Determine the (x, y) coordinate at the center of the cell enclosing the given text.  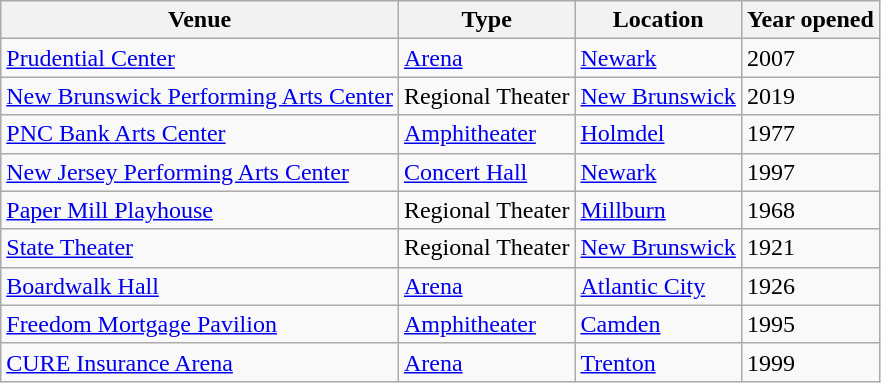
1921 (810, 248)
Prudential Center (200, 58)
1977 (810, 134)
Camden (658, 324)
1995 (810, 324)
Millburn (658, 210)
Holmdel (658, 134)
Freedom Mortgage Pavilion (200, 324)
Paper Mill Playhouse (200, 210)
New Jersey Performing Arts Center (200, 172)
PNC Bank Arts Center (200, 134)
Venue (200, 20)
2019 (810, 96)
1999 (810, 362)
Trenton (658, 362)
Location (658, 20)
CURE Insurance Arena (200, 362)
1926 (810, 286)
State Theater (200, 248)
Atlantic City (658, 286)
Type (486, 20)
Year opened (810, 20)
Boardwalk Hall (200, 286)
2007 (810, 58)
New Brunswick Performing Arts Center (200, 96)
1968 (810, 210)
1997 (810, 172)
Concert Hall (486, 172)
